Return [X, Y] of the center of cell containing provided text 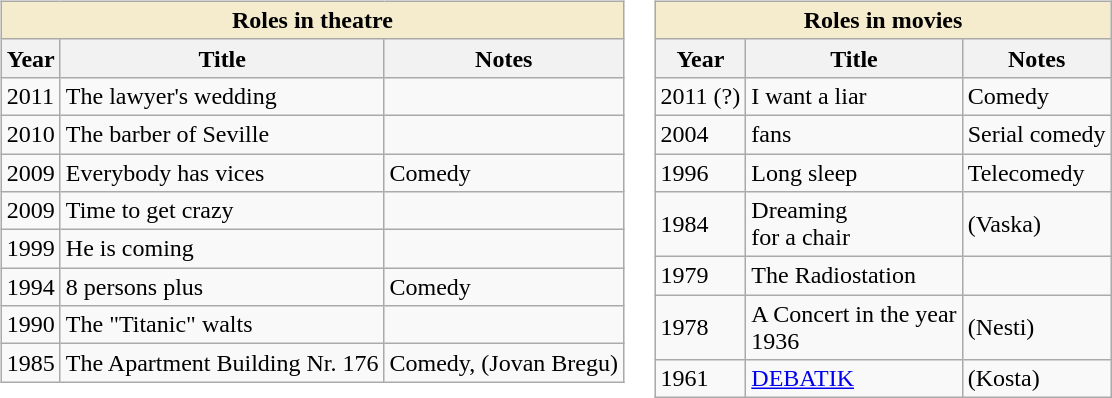
Telecomedy [1036, 173]
(Kosta) [1036, 379]
DEBATIK [854, 379]
1984 [700, 224]
Dreamingfor a chair [854, 224]
1999 [30, 249]
(Nesti) [1036, 328]
2011 [30, 96]
1994 [30, 287]
The Radiostation [854, 276]
1978 [700, 328]
A Concert in the year1936 [854, 328]
2010 [30, 134]
He is coming [222, 249]
The lawyer's wedding [222, 96]
Serial comedy [1036, 134]
1979 [700, 276]
Comedy, (Jovan Bregu) [504, 363]
8 persons plus [222, 287]
The Apartment Building Nr. 176 [222, 363]
1990 [30, 325]
Long sleep [854, 173]
2004 [700, 134]
fans [854, 134]
The barber of Seville [222, 134]
1985 [30, 363]
1961 [700, 379]
Time to get crazy [222, 211]
The "Titanic" walts [222, 325]
1996 [700, 173]
Roles in movies [883, 20]
Everybody has vices [222, 173]
Roles in theatre [312, 20]
I want a liar [854, 96]
2011 (?) [700, 96]
(Vaska) [1036, 224]
